Capture the cell that displays the provided text and extract its [X, Y] central coordinate. 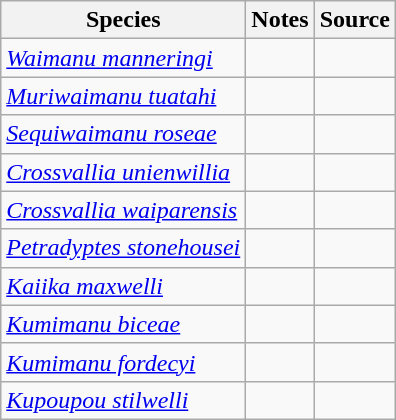
Waimanu manneringi [124, 58]
Crossvallia unienwillia [124, 172]
Species [124, 20]
Crossvallia waiparensis [124, 210]
Kaiika maxwelli [124, 286]
Sequiwaimanu roseae [124, 134]
Kumimanu biceae [124, 324]
Source [354, 20]
Kumimanu fordecyi [124, 362]
Muriwaimanu tuatahi [124, 96]
Notes [280, 20]
Petradyptes stonehousei [124, 248]
Kupoupou stilwelli [124, 400]
